Output the (X, Y) coordinate of the center of the cell containing the given text.  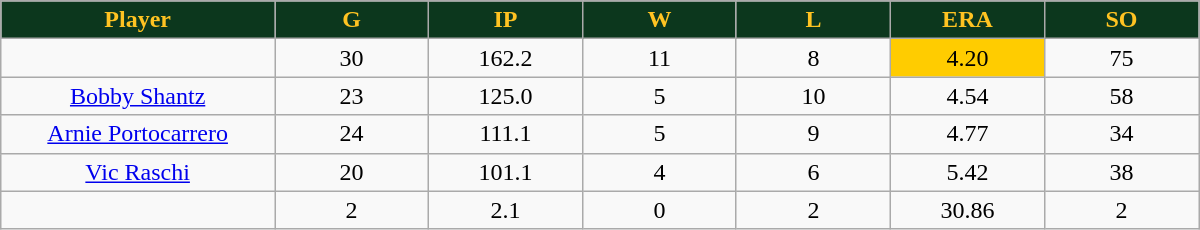
111.1 (506, 134)
SO (1121, 20)
4.77 (967, 134)
Bobby Shantz (138, 96)
30 (352, 58)
4.20 (967, 58)
162.2 (506, 58)
L (813, 20)
Arnie Portocarrero (138, 134)
5.42 (967, 172)
0 (659, 210)
2.1 (506, 210)
4.54 (967, 96)
11 (659, 58)
IP (506, 20)
101.1 (506, 172)
23 (352, 96)
4 (659, 172)
58 (1121, 96)
6 (813, 172)
20 (352, 172)
ERA (967, 20)
G (352, 20)
8 (813, 58)
24 (352, 134)
75 (1121, 58)
9 (813, 134)
30.86 (967, 210)
34 (1121, 134)
10 (813, 96)
W (659, 20)
Player (138, 20)
125.0 (506, 96)
38 (1121, 172)
Vic Raschi (138, 172)
